Output the (x, y) coordinate of the center of the cell containing the given text.  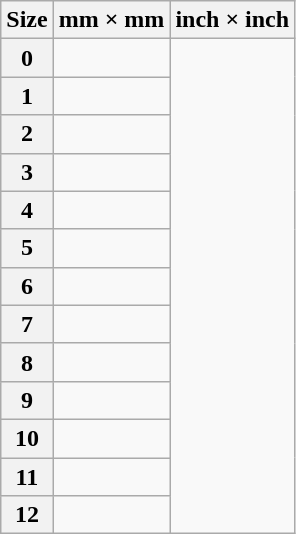
Size (27, 20)
mm × mm (112, 20)
9 (27, 400)
8 (27, 362)
12 (27, 515)
4 (27, 210)
10 (27, 438)
11 (27, 477)
6 (27, 286)
3 (27, 172)
0 (27, 58)
inch × inch (232, 20)
5 (27, 248)
1 (27, 96)
2 (27, 134)
7 (27, 324)
